Identify which cell holds the provided text, then report its (x, y) central coordinate. 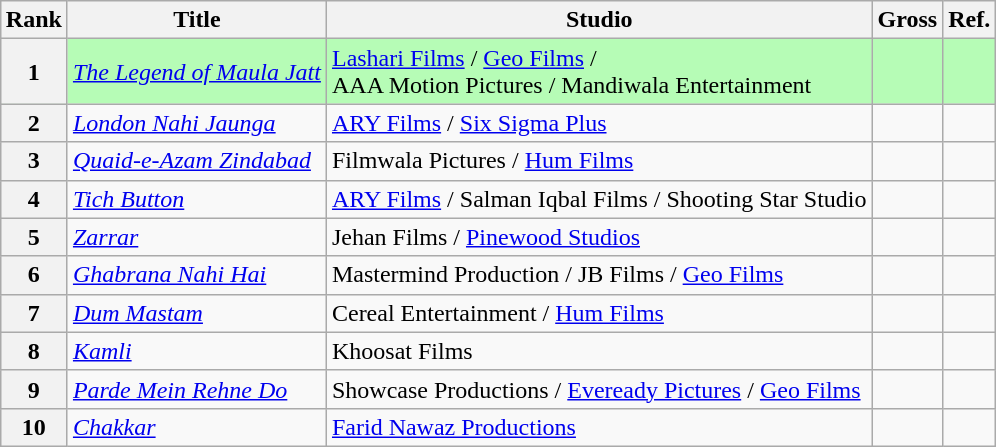
7 (34, 313)
Khoosat Films (599, 351)
Studio (599, 20)
ARY Films / Six Sigma Plus (599, 123)
The Legend of Maula Jatt (196, 72)
8 (34, 351)
Mastermind Production / JB Films / Geo Films (599, 275)
4 (34, 199)
Parde Mein Rehne Do (196, 389)
Filmwala Pictures / Hum Films (599, 161)
1 (34, 72)
Ghabrana Nahi Hai (196, 275)
ARY Films / Salman Iqbal Films / Shooting Star Studio (599, 199)
Zarrar (196, 237)
London Nahi Jaunga (196, 123)
Rank (34, 20)
9 (34, 389)
Farid Nawaz Productions (599, 427)
5 (34, 237)
Cereal Entertainment / Hum Films (599, 313)
Ref. (970, 20)
Lashari Films / Geo Films /AAA Motion Pictures / Mandiwala Entertainment (599, 72)
Chakkar (196, 427)
Showcase Productions / Eveready Pictures / Geo Films (599, 389)
Quaid-e-Azam Zindabad (196, 161)
Title (196, 20)
Jehan Films / Pinewood Studios (599, 237)
Kamli (196, 351)
2 (34, 123)
6 (34, 275)
Tich Button (196, 199)
Dum Mastam (196, 313)
Gross (908, 20)
10 (34, 427)
3 (34, 161)
